Return (X, Y) of the center of cell containing provided text 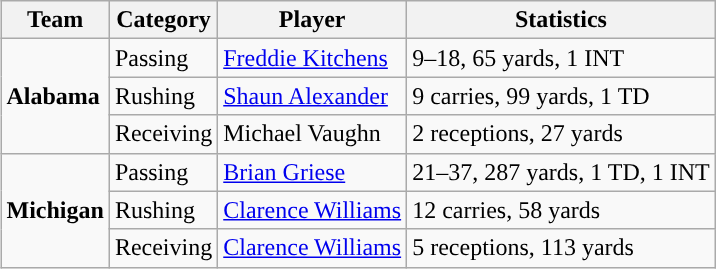
5 receptions, 113 yards (562, 248)
Player (312, 20)
Shaun Alexander (312, 96)
12 carries, 58 yards (562, 210)
Alabama (55, 96)
21–37, 287 yards, 1 TD, 1 INT (562, 172)
Michael Vaughn (312, 134)
2 receptions, 27 yards (562, 134)
Category (163, 20)
Michigan (55, 210)
9–18, 65 yards, 1 INT (562, 58)
Statistics (562, 20)
Team (55, 20)
Brian Griese (312, 172)
Freddie Kitchens (312, 58)
9 carries, 99 yards, 1 TD (562, 96)
